Provide the (x, y) coordinate of the cell's center where the given text is located.  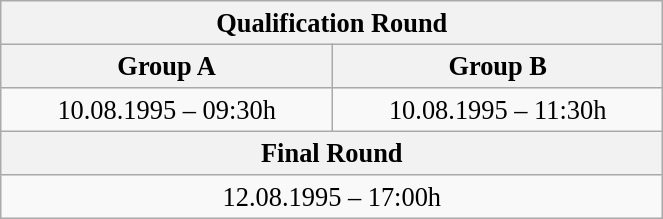
10.08.1995 – 11:30h (497, 109)
Final Round (332, 153)
Qualification Round (332, 22)
Group B (497, 66)
12.08.1995 – 17:00h (332, 197)
Group A (167, 66)
10.08.1995 – 09:30h (167, 109)
